Locate the cell with the specified text and output its (X, Y) center coordinate. 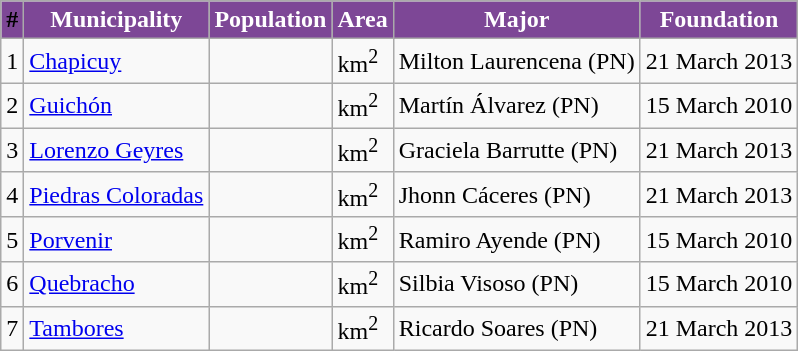
1 (12, 62)
Ricardo Soares (PN) (516, 328)
Lorenzo Geyres (116, 150)
Ramiro Ayende (PN) (516, 240)
5 (12, 240)
Porvenir (116, 240)
Martín Álvarez (PN) (516, 106)
Chapicuy (116, 62)
4 (12, 194)
3 (12, 150)
2 (12, 106)
Population (270, 20)
Area (362, 20)
Guichón (116, 106)
Tambores (116, 328)
Municipality (116, 20)
7 (12, 328)
Foundation (719, 20)
Piedras Coloradas (116, 194)
Quebracho (116, 284)
6 (12, 284)
Jhonn Cáceres (PN) (516, 194)
Major (516, 20)
Milton Laurencena (PN) (516, 62)
Graciela Barrutte (PN) (516, 150)
Silbia Visoso (PN) (516, 284)
# (12, 20)
